Capture the cell that displays the provided text and extract its (X, Y) central coordinate. 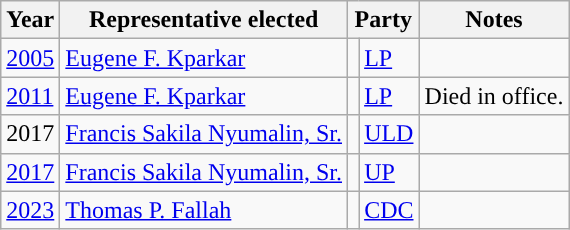
Died in office. (494, 96)
Year (30, 20)
2023 (30, 210)
Thomas P. Fallah (204, 210)
UP (389, 172)
2011 (30, 96)
Party (384, 20)
ULD (389, 134)
2005 (30, 58)
CDC (389, 210)
Representative elected (204, 20)
Notes (494, 20)
